Detect which cell encompasses the target text, then output its (x, y) center coordinate. 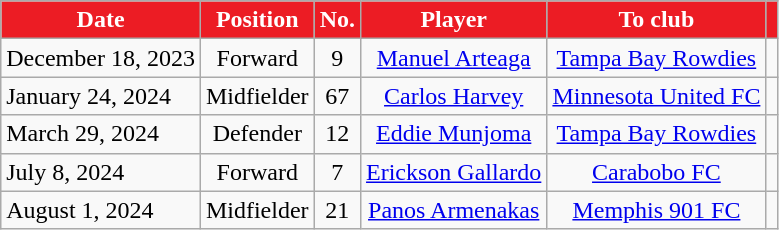
Minnesota United FC (656, 96)
Defender (257, 134)
9 (337, 58)
To club (656, 20)
Eddie Munjoma (454, 134)
67 (337, 96)
Panos Armenakas (454, 210)
Manuel Arteaga (454, 58)
Player (454, 20)
No. (337, 20)
Position (257, 20)
Memphis 901 FC (656, 210)
Carlos Harvey (454, 96)
December 18, 2023 (101, 58)
March 29, 2024 (101, 134)
12 (337, 134)
January 24, 2024 (101, 96)
July 8, 2024 (101, 172)
Date (101, 20)
Erickson Gallardo (454, 172)
Carabobo FC (656, 172)
7 (337, 172)
21 (337, 210)
August 1, 2024 (101, 210)
